Output the (x, y) coordinate of the center of the cell containing the given text.  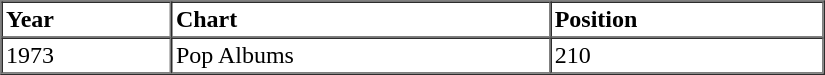
Year (87, 20)
Pop Albums (360, 56)
1973 (87, 56)
Position (686, 20)
210 (686, 56)
Chart (360, 20)
